Scan for the cell matching the given text and deliver its [X, Y] coordinate at center. 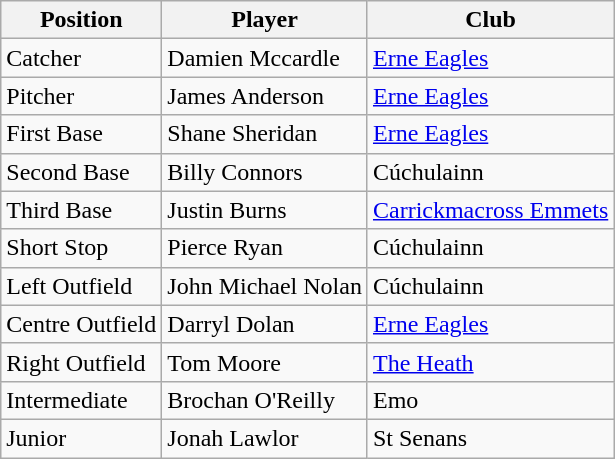
Centre Outfield [82, 324]
Pierce Ryan [265, 248]
Catcher [82, 58]
Intermediate [82, 400]
Damien Mccardle [265, 58]
James Anderson [265, 96]
Shane Sheridan [265, 134]
Second Base [82, 172]
Club [490, 20]
John Michael Nolan [265, 286]
Justin Burns [265, 210]
The Heath [490, 362]
St Senans [490, 438]
Jonah Lawlor [265, 438]
Player [265, 20]
Right Outfield [82, 362]
Carrickmacross Emmets [490, 210]
Darryl Dolan [265, 324]
Billy Connors [265, 172]
Position [82, 20]
First Base [82, 134]
Emo [490, 400]
Pitcher [82, 96]
Third Base [82, 210]
Junior [82, 438]
Left Outfield [82, 286]
Tom Moore [265, 362]
Short Stop [82, 248]
Brochan O'Reilly [265, 400]
